Locate the cell with the specified text and output its [x, y] center coordinate. 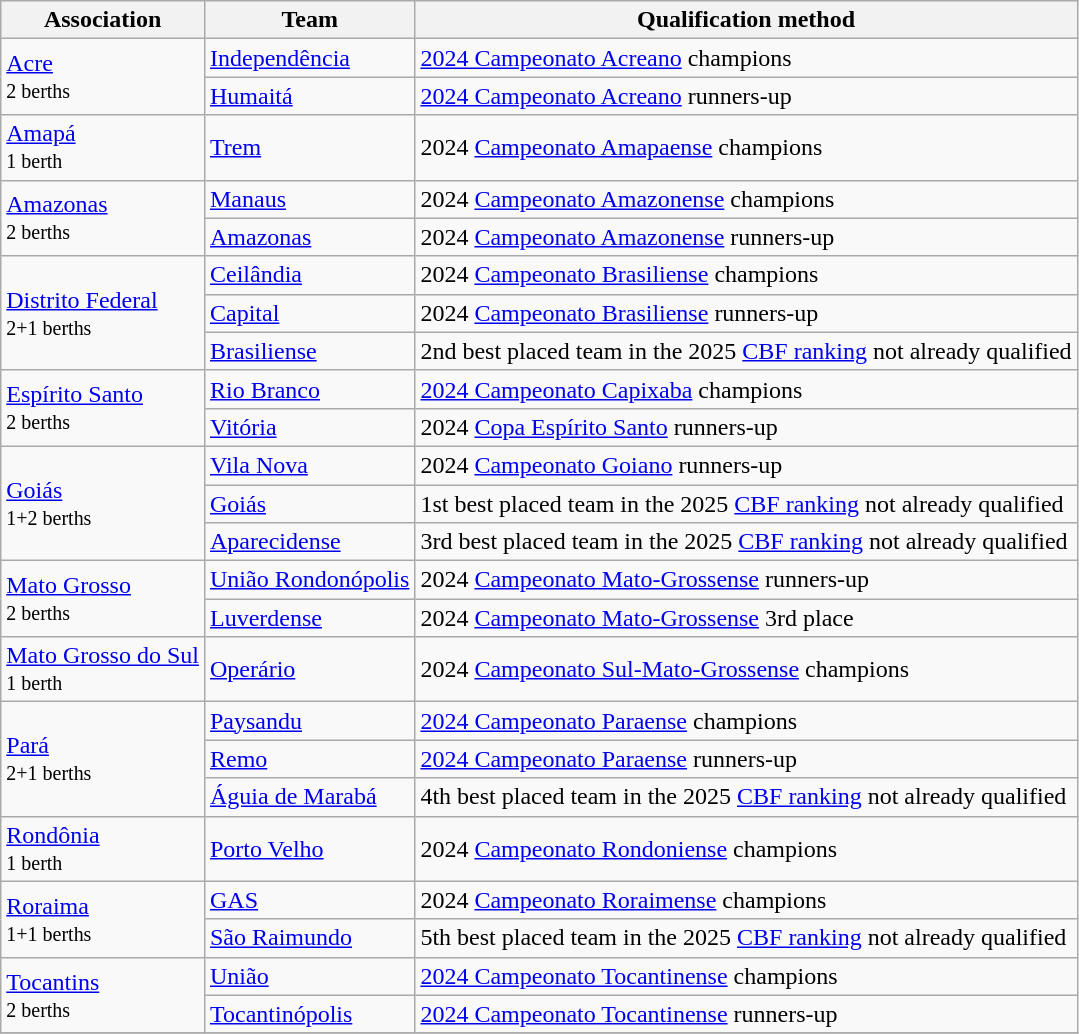
2024 Campeonato Acreano champions [746, 58]
2024 Campeonato Brasiliense runners-up [746, 313]
Goiás1+2 berths [103, 503]
2024 Campeonato Tocantinense champions [746, 976]
2024 Campeonato Mato-Grossense 3rd place [746, 618]
Espírito Santo2 berths [103, 408]
Team [309, 20]
Pará2+1 berths [103, 759]
Goiás [309, 503]
2024 Campeonato Amazonense champions [746, 199]
Humaitá [309, 96]
Independência [309, 58]
Mato Grosso do Sul1 berth [103, 670]
Águia de Marabá [309, 797]
Amazonas2 berths [103, 218]
Association [103, 20]
2024 Campeonato Acreano runners-up [746, 96]
Remo [309, 759]
2024 Campeonato Amazonense runners-up [746, 237]
Amapá1 berth [103, 148]
Luverdense [309, 618]
2024 Copa Espírito Santo runners-up [746, 427]
Brasiliense [309, 351]
2024 Campeonato Paraense champions [746, 721]
Ceilândia [309, 275]
Amazonas [309, 237]
2024 Campeonato Rondoniense champions [746, 848]
União [309, 976]
2024 Campeonato Brasiliense champions [746, 275]
Vitória [309, 427]
Tocantinópolis [309, 1014]
Capital [309, 313]
Rondônia1 berth [103, 848]
Manaus [309, 199]
2nd best placed team in the 2025 CBF ranking not already qualified [746, 351]
5th best placed team in the 2025 CBF ranking not already qualified [746, 938]
2024 Campeonato Roraimense champions [746, 900]
GAS [309, 900]
2024 Campeonato Capixaba champions [746, 389]
Tocantins2 berths [103, 995]
Vila Nova [309, 465]
Porto Velho [309, 848]
2024 Campeonato Goiano runners-up [746, 465]
1st best placed team in the 2025 CBF ranking not already qualified [746, 503]
2024 Campeonato Mato-Grossense runners-up [746, 580]
União Rondonópolis [309, 580]
Rio Branco [309, 389]
2024 Campeonato Sul-Mato-Grossense champions [746, 670]
Operário [309, 670]
Distrito Federal2+1 berths [103, 313]
Roraima1+1 berths [103, 919]
Qualification method [746, 20]
3rd best placed team in the 2025 CBF ranking not already qualified [746, 542]
Aparecidense [309, 542]
4th best placed team in the 2025 CBF ranking not already qualified [746, 797]
2024 Campeonato Paraense runners-up [746, 759]
Mato Grosso2 berths [103, 599]
São Raimundo [309, 938]
Paysandu [309, 721]
2024 Campeonato Amapaense champions [746, 148]
Trem [309, 148]
2024 Campeonato Tocantinense runners-up [746, 1014]
Acre2 berths [103, 77]
